Capture the cell that displays the provided text and extract its [x, y] central coordinate. 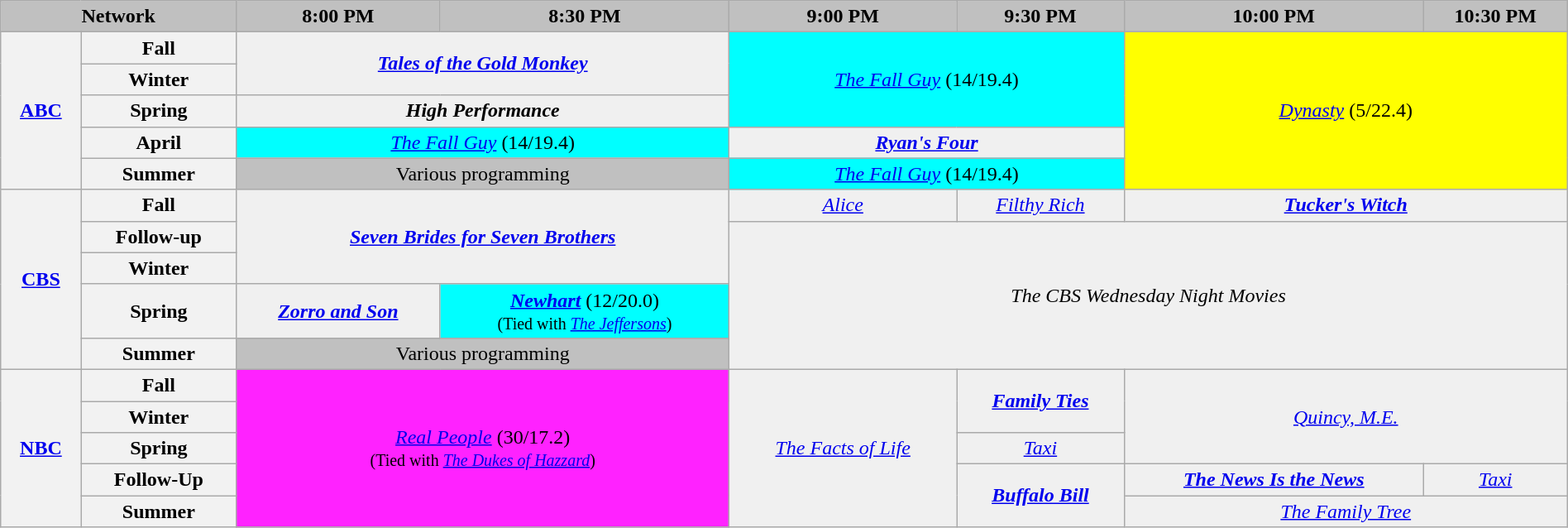
10:30 PM [1495, 17]
Follow-Up [159, 480]
The Family Tree [1346, 511]
CBS [41, 280]
8:00 PM [338, 17]
April [159, 142]
Ryan's Four [926, 142]
10:00 PM [1274, 17]
The News Is the News [1274, 480]
Network [119, 17]
Buffalo Bill [1040, 496]
Zorro and Son [338, 311]
9:00 PM [844, 17]
Seven Brides for Seven Brothers [483, 237]
Real People (30/17.2)(Tied with The Dukes of Hazzard) [483, 448]
Follow-up [159, 237]
Family Ties [1040, 401]
8:30 PM [585, 17]
Quincy, M.E. [1346, 416]
9:30 PM [1040, 17]
High Performance [483, 111]
Newhart (12/20.0)(Tied with The Jeffersons) [585, 311]
The Facts of Life [844, 448]
Filthy Rich [1040, 205]
Tucker's Witch [1346, 205]
ABC [41, 111]
NBC [41, 448]
Dynasty (5/22.4) [1346, 111]
Tales of the Gold Monkey [483, 64]
Alice [844, 205]
The CBS Wednesday Night Movies [1148, 295]
